Output the (x, y) coordinate of the center of the cell containing the given text.  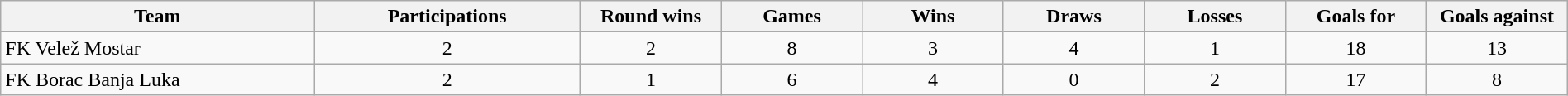
FK Velež Mostar (157, 48)
18 (1355, 48)
0 (1073, 79)
Round wins (651, 17)
Wins (933, 17)
Draws (1073, 17)
Goals for (1355, 17)
17 (1355, 79)
FK Borac Banja Luka (157, 79)
6 (791, 79)
13 (1497, 48)
3 (933, 48)
Losses (1215, 17)
Games (791, 17)
Goals against (1497, 17)
Team (157, 17)
Participations (447, 17)
